Pinpoint the cell where the given text exists, returning its (X, Y) midpoint coordinate. 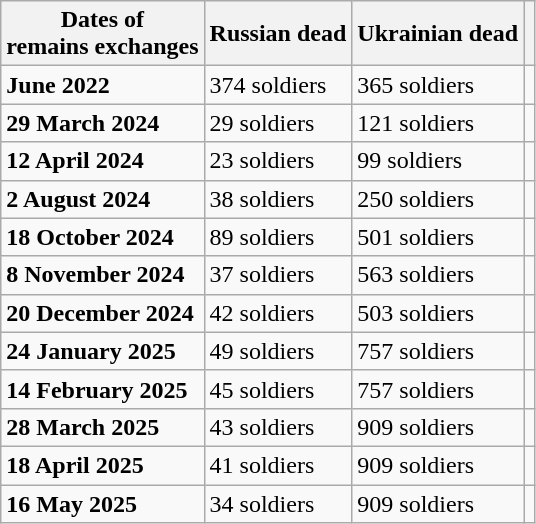
99 soldiers (438, 161)
37 soldiers (278, 275)
Ukrainian dead (438, 34)
18 April 2025 (102, 465)
45 soldiers (278, 389)
14 February 2025 (102, 389)
41 soldiers (278, 465)
563 soldiers (438, 275)
250 soldiers (438, 199)
18 October 2024 (102, 237)
8 November 2024 (102, 275)
49 soldiers (278, 351)
Russian dead (278, 34)
501 soldiers (438, 237)
374 soldiers (278, 85)
2 August 2024 (102, 199)
24 January 2025 (102, 351)
38 soldiers (278, 199)
16 May 2025 (102, 503)
365 soldiers (438, 85)
28 March 2025 (102, 427)
42 soldiers (278, 313)
Dates ofremains exchanges (102, 34)
29 soldiers (278, 123)
89 soldiers (278, 237)
34 soldiers (278, 503)
503 soldiers (438, 313)
29 March 2024 (102, 123)
23 soldiers (278, 161)
20 December 2024 (102, 313)
121 soldiers (438, 123)
43 soldiers (278, 427)
12 April 2024 (102, 161)
June 2022 (102, 85)
